For the text-containing cell, return its midpoint in [X, Y] coordinate format. 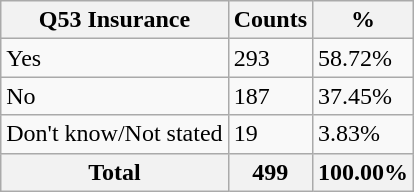
19 [270, 134]
499 [270, 172]
% [364, 20]
37.45% [364, 96]
Yes [114, 58]
187 [270, 96]
3.83% [364, 134]
No [114, 96]
Counts [270, 20]
Q53 Insurance [114, 20]
Don't know/Not stated [114, 134]
100.00% [364, 172]
Total [114, 172]
293 [270, 58]
58.72% [364, 58]
